Search for the cell housing the specified text and yield its (X, Y) center coordinate. 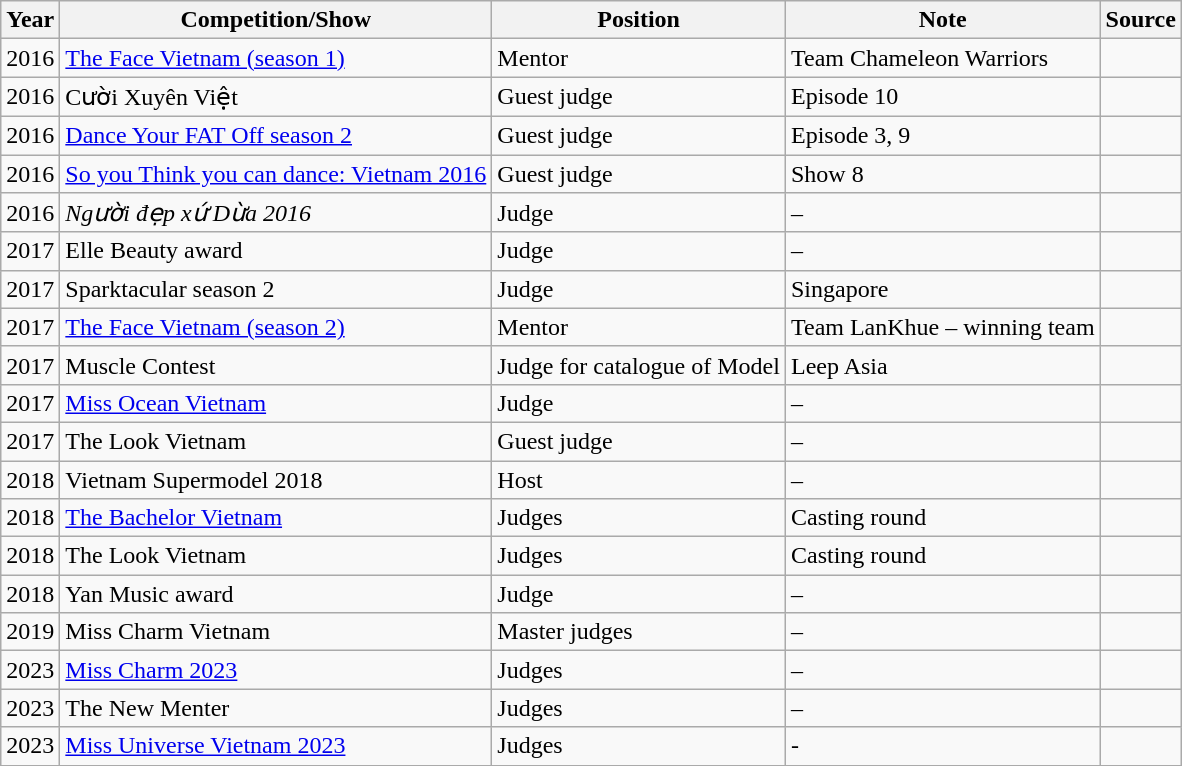
Cười Xuyên Việt (276, 97)
Người đẹp xứ Dừa 2016 (276, 213)
Source (1140, 20)
Show 8 (942, 173)
Judge for catalogue of Model (639, 365)
Sparktacular season 2 (276, 289)
Competition/Show (276, 20)
Episode 10 (942, 97)
So you Think you can dance: Vietnam 2016 (276, 173)
The Face Vietnam (season 2) (276, 327)
Host (639, 479)
Year (30, 20)
Miss Charm 2023 (276, 670)
Elle Beauty award (276, 251)
Leep Asia (942, 365)
Episode 3, 9 (942, 135)
Dance Your FAT Off season 2 (276, 135)
Team Chameleon Warriors (942, 58)
Team LanKhue – winning team (942, 327)
- (942, 746)
Note (942, 20)
Master judges (639, 632)
Miss Universe Vietnam 2023 (276, 746)
Miss Ocean Vietnam (276, 403)
The Face Vietnam (season 1) (276, 58)
Vietnam Supermodel 2018 (276, 479)
Yan Music award (276, 594)
Muscle Contest (276, 365)
The New Menter (276, 708)
Position (639, 20)
Singapore (942, 289)
2019 (30, 632)
Miss Charm Vietnam (276, 632)
The Bachelor Vietnam (276, 518)
